Scan for the cell matching the given text and deliver its (x, y) coordinate at center. 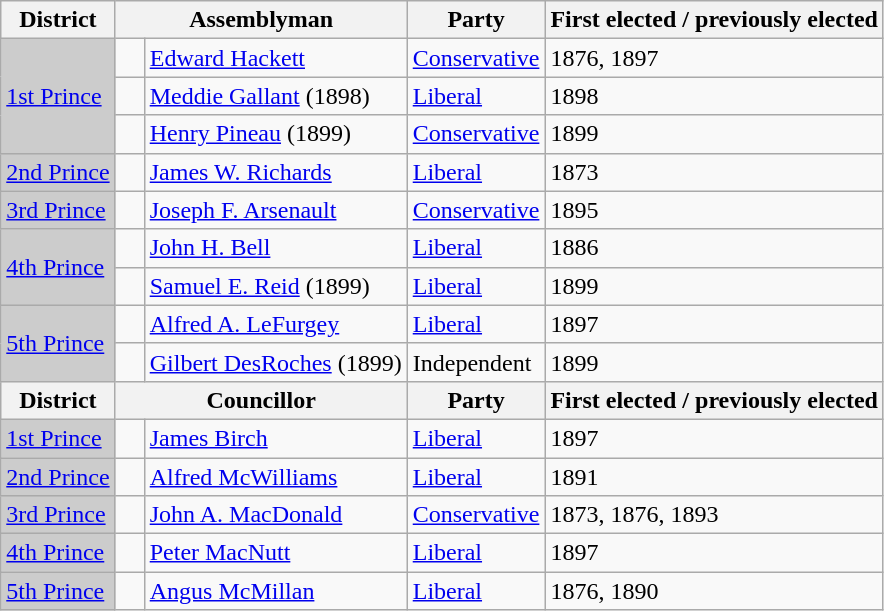
Alfred McWilliams (276, 477)
Assemblyman (261, 20)
Gilbert DesRoches (1899) (276, 362)
James W. Richards (276, 172)
Joseph F. Arsenault (276, 210)
1873, 1876, 1893 (714, 515)
Angus McMillan (276, 591)
1898 (714, 96)
Meddie Gallant (1898) (276, 96)
1895 (714, 210)
John A. MacDonald (276, 515)
1876, 1890 (714, 591)
Peter MacNutt (276, 553)
John H. Bell (276, 248)
1873 (714, 172)
Independent (476, 362)
James Birch (276, 438)
Henry Pineau (1899) (276, 134)
Edward Hackett (276, 58)
Alfred A. LeFurgey (276, 324)
Samuel E. Reid (1899) (276, 286)
1886 (714, 248)
1891 (714, 477)
Councillor (261, 400)
1876, 1897 (714, 58)
